Return [X, Y] of the center of cell containing provided text 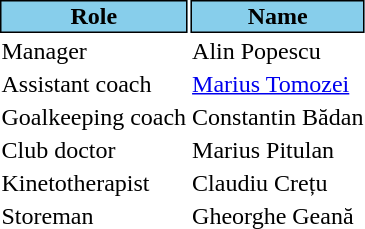
Manager [94, 51]
Goalkeeping coach [94, 117]
Club doctor [94, 150]
Kinetotherapist [94, 183]
Claudiu Crețu [278, 183]
Alin Popescu [278, 51]
Assistant coach [94, 84]
Role [94, 16]
Marius Pitulan [278, 150]
Constantin Bădan [278, 117]
Name [278, 16]
Marius Tomozei [278, 84]
